Return [x, y] of the center of cell containing provided text 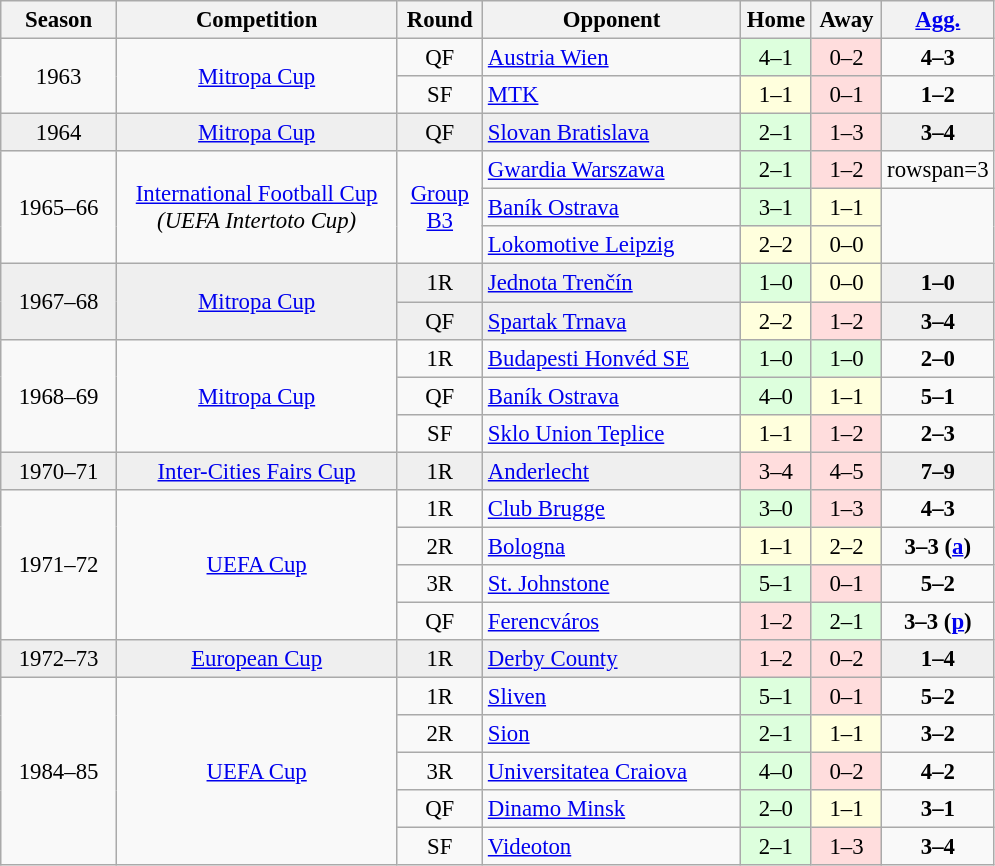
Inter-Cities Fairs Cup [256, 471]
Derby County [612, 659]
rowspan=3 [938, 170]
1970–71 [59, 471]
European Cup [256, 659]
Anderlecht [612, 471]
3–0 [776, 509]
1984–85 [59, 772]
1972–73 [59, 659]
Group B3 [440, 208]
1968–69 [59, 396]
1967–68 [59, 302]
4–5 [846, 471]
Budapesti Honvéd SE [612, 358]
1–4 [938, 659]
Slovan Bratislava [612, 133]
Away [846, 20]
Dinamo Minsk [612, 809]
1971–72 [59, 565]
Gwardia Warszawa [612, 170]
Competition [256, 20]
7–9 [938, 471]
Jednota Trenčín [612, 283]
1964 [59, 133]
MTK [612, 95]
Home [776, 20]
Opponent [612, 20]
Universitatea Craiova [612, 772]
Sliven [612, 697]
3–3 (a) [938, 546]
Bologna [612, 546]
4–2 [938, 772]
3–2 [938, 734]
Videoton [612, 847]
International Football Cup (UEFA Intertoto Cup) [256, 208]
1963 [59, 76]
4–1 [776, 58]
Austria Wien [612, 58]
Sion [612, 734]
2–3 [938, 433]
Spartak Trnava [612, 321]
1965–66 [59, 208]
Ferencváros [612, 621]
Sklo Union Teplice [612, 433]
St. Johnstone [612, 584]
Agg. [938, 20]
Season [59, 20]
Club Brugge [612, 509]
Lokomotive Leipzig [612, 245]
Round [440, 20]
3–3 (p) [938, 621]
